Scan for the cell matching the given text and deliver its [X, Y] coordinate at center. 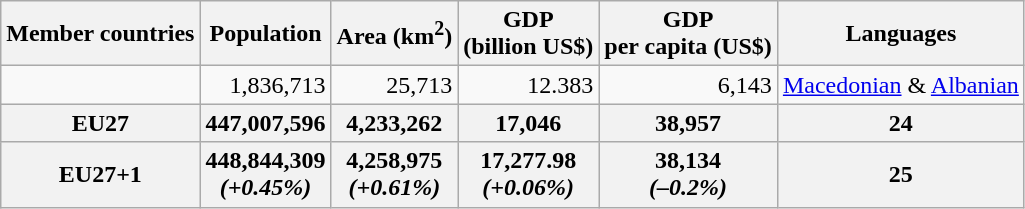
448,844,309 (+0.45%) [266, 174]
12.383 [528, 85]
GDP (billion US$) [528, 34]
38,134 (–0.2%) [688, 174]
17,277.98 (+0.06%) [528, 174]
25,713 [394, 85]
Languages [900, 34]
GDP per capita (US$) [688, 34]
EU27+1 [100, 174]
4,233,262 [394, 123]
Macedonian & Albanian [900, 85]
25 [900, 174]
Area (km2) [394, 34]
6,143 [688, 85]
17,046 [528, 123]
Population [266, 34]
4,258,975 (+0.61%) [394, 174]
38,957 [688, 123]
EU27 [100, 123]
1,836,713 [266, 85]
447,007,596 [266, 123]
Member countries [100, 34]
24 [900, 123]
